Output the [X, Y] coordinate of the center of the cell containing the given text.  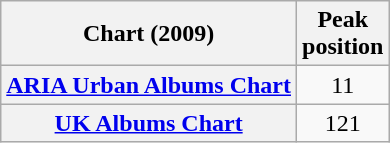
ARIA Urban Albums Chart [149, 85]
Peakposition [343, 34]
Chart (2009) [149, 34]
121 [343, 123]
UK Albums Chart [149, 123]
11 [343, 85]
